Capture the cell that displays the provided text and extract its [X, Y] central coordinate. 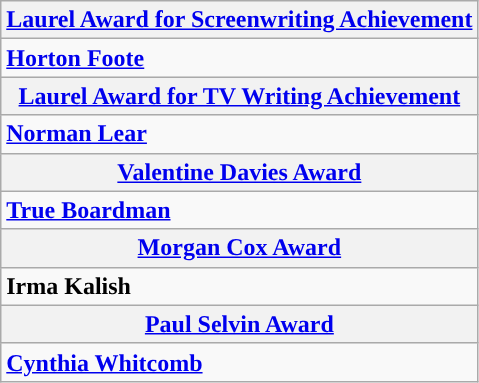
Norman Lear [240, 134]
Irma Kalish [240, 286]
Valentine Davies Award [240, 172]
Laurel Award for TV Writing Achievement [240, 96]
True Boardman [240, 210]
Horton Foote [240, 58]
Morgan Cox Award [240, 248]
Cynthia Whitcomb [240, 362]
Paul Selvin Award [240, 324]
Laurel Award for Screenwriting Achievement [240, 20]
